Determine the (x, y) coordinate at the center of the cell enclosing the given text.  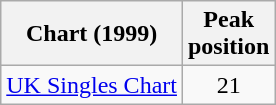
UK Singles Chart (92, 85)
21 (228, 85)
Chart (1999) (92, 34)
Peakposition (228, 34)
